Extract the (x, y) coordinate from the center of the cell holding the provided text.  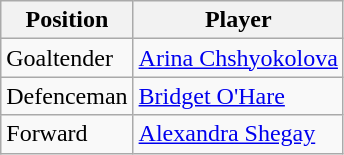
Arina Chshyokolova (238, 58)
Alexandra Shegay (238, 134)
Player (238, 20)
Position (67, 20)
Forward (67, 134)
Bridget O'Hare (238, 96)
Defenceman (67, 96)
Goaltender (67, 58)
